Determine the (X, Y) coordinate at the center of the cell enclosing the given text.  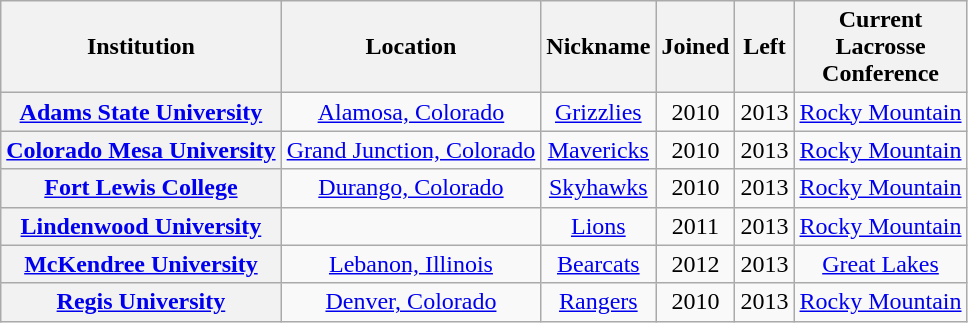
2011 (696, 226)
Institution (141, 47)
Adams State University (141, 112)
Lions (598, 226)
Colorado Mesa University (141, 150)
Alamosa, Colorado (411, 112)
Durango, Colorado (411, 188)
McKendree University (141, 264)
Joined (696, 47)
Skyhawks (598, 188)
Grand Junction, Colorado (411, 150)
Rangers (598, 302)
2012 (696, 264)
Bearcats (598, 264)
CurrentLacrosseConference (880, 47)
Nickname (598, 47)
Location (411, 47)
Mavericks (598, 150)
Great Lakes (880, 264)
Grizzlies (598, 112)
Lebanon, Illinois (411, 264)
Lindenwood University (141, 226)
Regis University (141, 302)
Denver, Colorado (411, 302)
Left (764, 47)
Fort Lewis College (141, 188)
